Find where the given text appears and provide that cell's center as (x, y) coordinate. 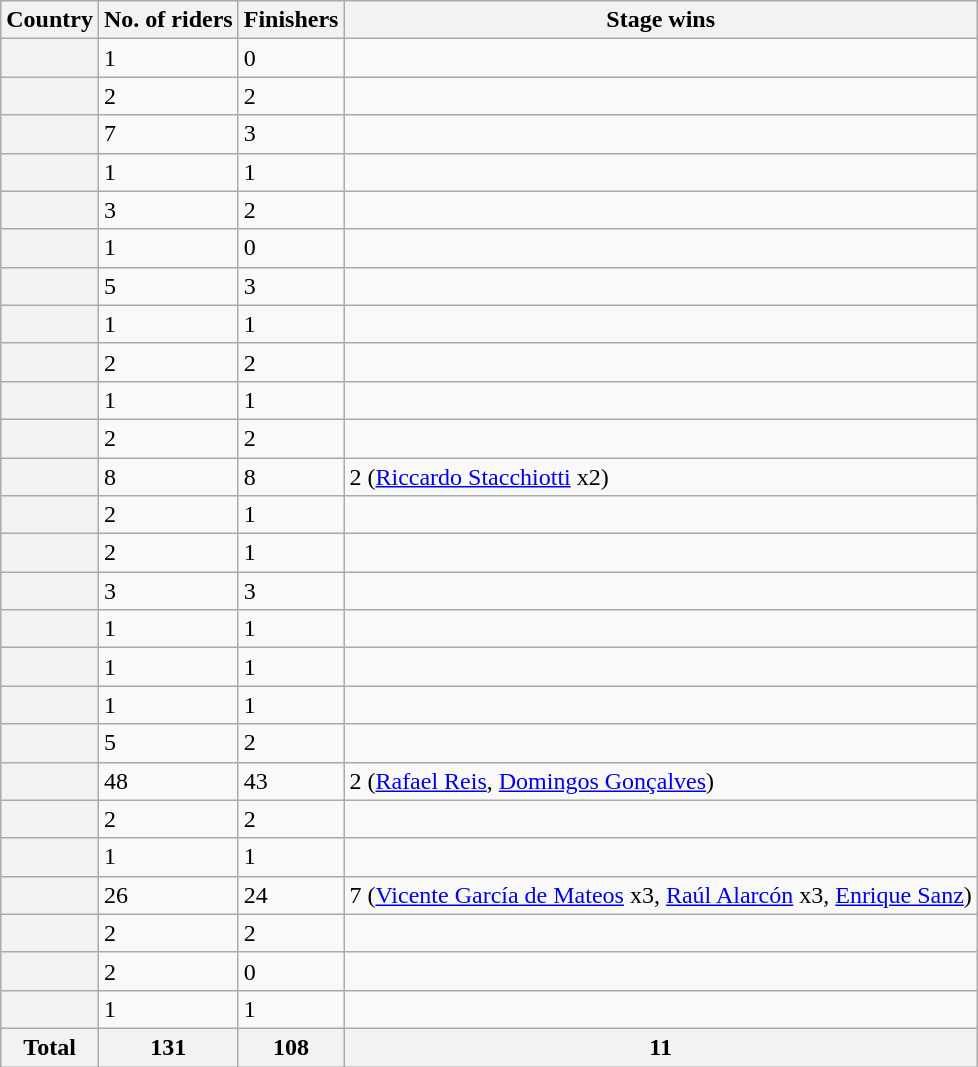
Stage wins (660, 20)
48 (168, 781)
2 (Riccardo Stacchiotti x2) (660, 477)
Country (50, 20)
26 (168, 895)
7 (168, 134)
24 (291, 895)
7 (Vicente García de Mateos x3, Raúl Alarcón x3, Enrique Sanz) (660, 895)
2 (Rafael Reis, Domingos Gonçalves) (660, 781)
43 (291, 781)
11 (660, 1047)
Total (50, 1047)
131 (168, 1047)
No. of riders (168, 20)
108 (291, 1047)
Finishers (291, 20)
